Find where the given text appears and provide that cell's center as [X, Y] coordinate. 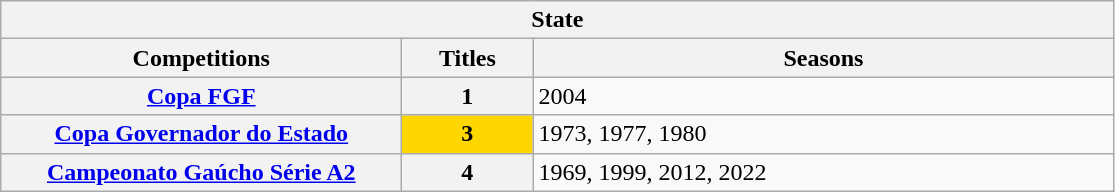
1 [468, 96]
Campeonato Gaúcho Série A2 [202, 172]
State [558, 20]
Titles [468, 58]
1973, 1977, 1980 [824, 134]
Seasons [824, 58]
2004 [824, 96]
4 [468, 172]
3 [468, 134]
Competitions [202, 58]
Copa FGF [202, 96]
1969, 1999, 2012, 2022 [824, 172]
Copa Governador do Estado [202, 134]
